From the cell containing the given text, extract its center point as (X, Y) coordinate. 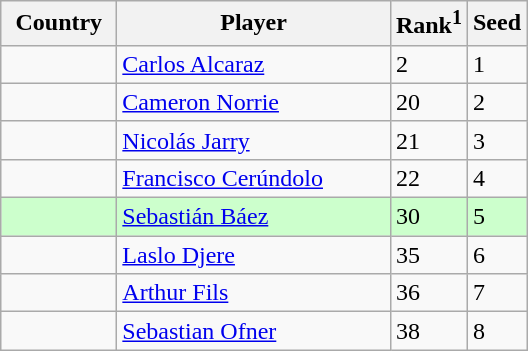
Laslo Djere (254, 255)
1 (496, 64)
Carlos Alcaraz (254, 64)
Cameron Norrie (254, 102)
21 (428, 140)
Nicolás Jarry (254, 140)
30 (428, 217)
Francisco Cerúndolo (254, 178)
Player (254, 24)
Sebastián Báez (254, 217)
22 (428, 178)
7 (496, 293)
4 (496, 178)
Country (59, 24)
Arthur Fils (254, 293)
3 (496, 140)
8 (496, 331)
20 (428, 102)
36 (428, 293)
38 (428, 331)
5 (496, 217)
Rank1 (428, 24)
Seed (496, 24)
6 (496, 255)
35 (428, 255)
Sebastian Ofner (254, 331)
